Return [X, Y] of the center of cell containing provided text 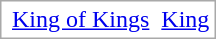
King of Kings [80, 19]
King [186, 19]
